Extract the [x, y] coordinate from the center of the cell holding the provided text.  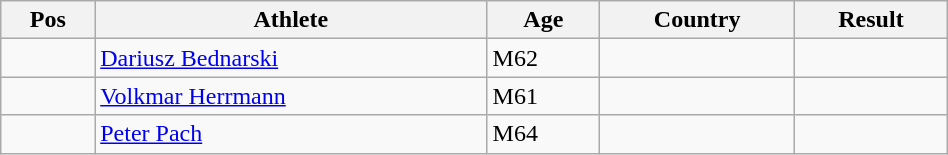
Peter Pach [291, 134]
Result [872, 20]
Age [544, 20]
Country [698, 20]
Dariusz Bednarski [291, 58]
Pos [48, 20]
Athlete [291, 20]
Volkmar Herrmann [291, 96]
M61 [544, 96]
M62 [544, 58]
M64 [544, 134]
